Extract the (X, Y) coordinate from the center of the cell holding the provided text.  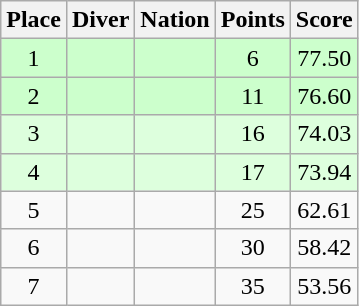
35 (252, 286)
30 (252, 248)
17 (252, 172)
16 (252, 134)
76.60 (324, 96)
5 (34, 210)
62.61 (324, 210)
7 (34, 286)
11 (252, 96)
3 (34, 134)
2 (34, 96)
4 (34, 172)
Nation (175, 20)
Score (324, 20)
Points (252, 20)
Diver (100, 20)
53.56 (324, 286)
1 (34, 58)
73.94 (324, 172)
25 (252, 210)
58.42 (324, 248)
77.50 (324, 58)
Place (34, 20)
74.03 (324, 134)
